Provide the [X, Y] coordinate of the cell's center where the given text is located.  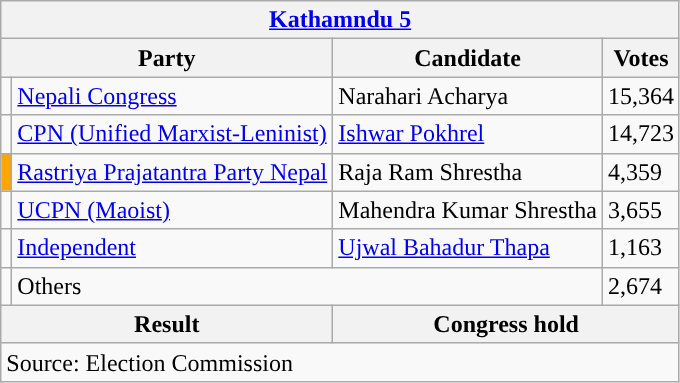
UCPN (Maoist) [172, 210]
Nepali Congress [172, 96]
Independent [172, 248]
Narahari Acharya [468, 96]
Ishwar Pokhrel [468, 134]
Rastriya Prajatantra Party Nepal [172, 172]
Mahendra Kumar Shrestha [468, 210]
15,364 [640, 96]
Candidate [468, 58]
14,723 [640, 134]
4,359 [640, 172]
Ujwal Bahadur Thapa [468, 248]
3,655 [640, 210]
2,674 [640, 286]
Raja Ram Shrestha [468, 172]
Votes [640, 58]
Congress hold [506, 324]
Party [167, 58]
Kathamndu 5 [340, 20]
Others [308, 286]
CPN (Unified Marxist-Leninist) [172, 134]
1,163 [640, 248]
Result [167, 324]
Source: Election Commission [340, 362]
